Capture the cell that displays the provided text and extract its [x, y] central coordinate. 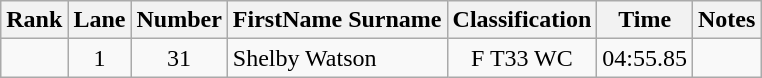
FirstName Surname [337, 20]
F T33 WC [522, 58]
31 [179, 58]
Lane [100, 20]
Time [645, 20]
1 [100, 58]
Number [179, 20]
Classification [522, 20]
Shelby Watson [337, 58]
Notes [727, 20]
Rank [34, 20]
04:55.85 [645, 58]
